Extract the (x, y) coordinate from the center of the cell holding the provided text.  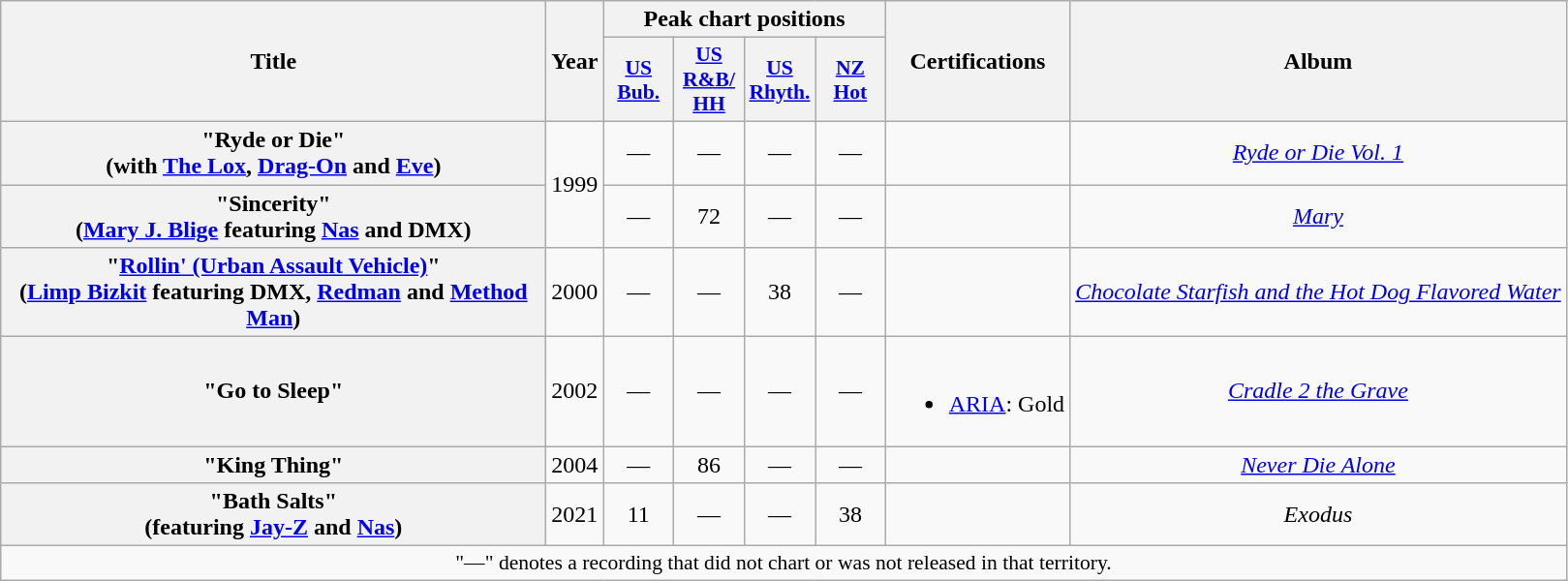
"Go to Sleep" (273, 391)
1999 (575, 184)
USBub. (639, 79)
"Ryde or Die"(with The Lox, Drag-On and Eve) (273, 153)
86 (709, 465)
2021 (575, 515)
Title (273, 62)
Ryde or Die Vol. 1 (1319, 153)
Mary (1319, 215)
Exodus (1319, 515)
USR&B/HH (709, 79)
72 (709, 215)
ARIA: Gold (977, 391)
Peak chart positions (744, 19)
Album (1319, 62)
"Sincerity"(Mary J. Blige featuring Nas and DMX) (273, 215)
"King Thing" (273, 465)
Cradle 2 the Grave (1319, 391)
NZHot (850, 79)
Certifications (977, 62)
Never Die Alone (1319, 465)
11 (639, 515)
Chocolate Starfish and the Hot Dog Flavored Water (1319, 292)
"Bath Salts"(featuring Jay-Z and Nas) (273, 515)
"—" denotes a recording that did not chart or was not released in that territory. (784, 564)
2000 (575, 292)
Year (575, 62)
2002 (575, 391)
"Rollin' (Urban Assault Vehicle)"(Limp Bizkit featuring DMX, Redman and Method Man) (273, 292)
2004 (575, 465)
USRhyth. (779, 79)
